From the cell containing the given text, extract its center point as (X, Y) coordinate. 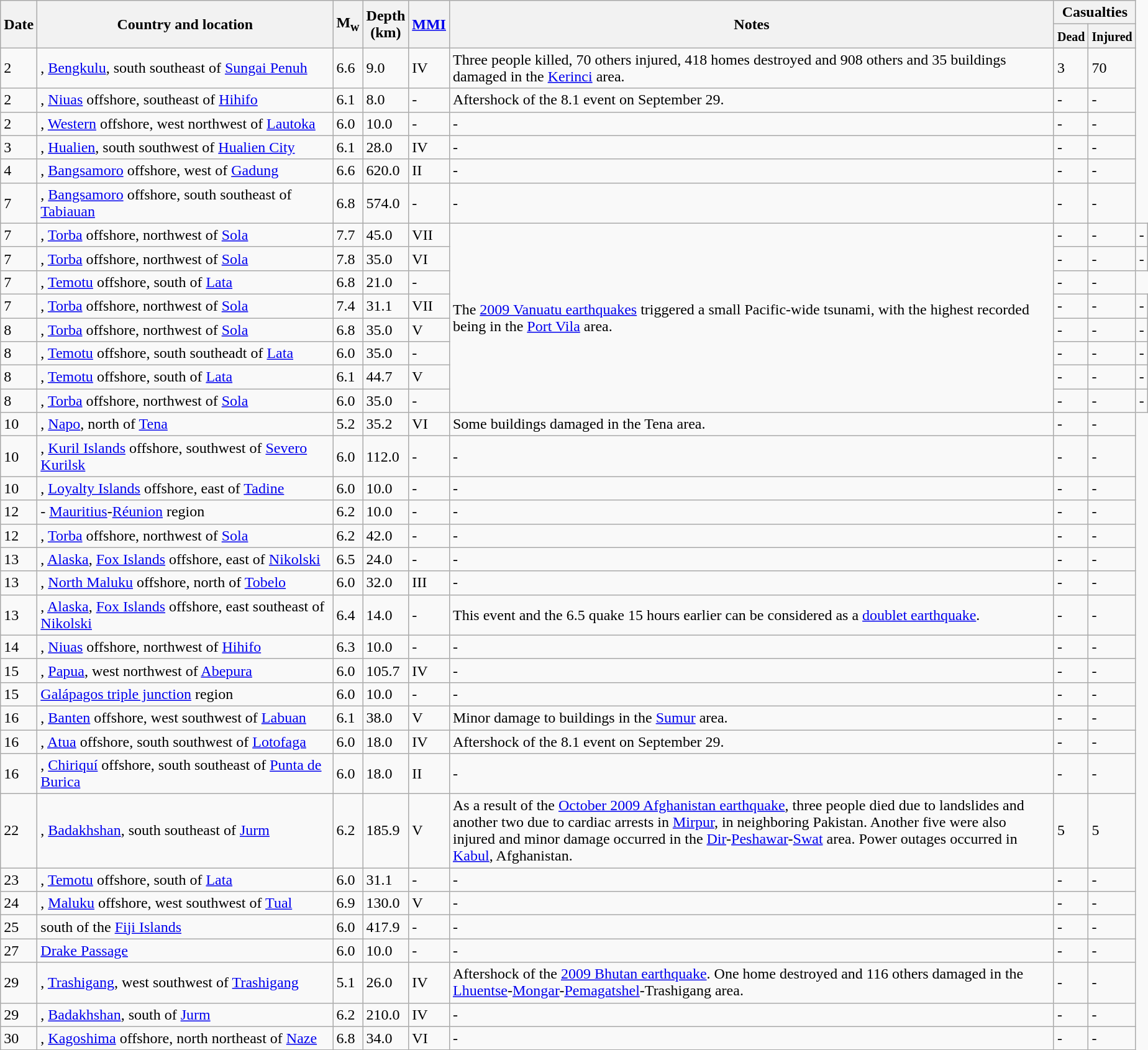
, Temotu offshore, south southeadt of Lata (185, 354)
185.9 (386, 831)
, Badakhshan, south southeast of Jurm (185, 831)
620.0 (386, 171)
8.0 (386, 100)
, Loyalty Islands offshore, east of Tadine (185, 488)
34.0 (386, 1038)
112.0 (386, 456)
417.9 (386, 927)
Drake Passage (185, 951)
Galápagos triple junction region (185, 694)
26.0 (386, 983)
7.8 (348, 258)
, Niuas offshore, northwest of Hihifo (185, 647)
, Banten offshore, west southwest of Labuan (185, 718)
Aftershock of the 2009 Bhutan earthquake. One home destroyed and 116 others damaged in the Lhuentse-Mongar-Pemagatshel-Trashigang area. (752, 983)
30 (19, 1038)
24.0 (386, 559)
24 (19, 903)
Casualties (1095, 12)
574.0 (386, 203)
Mw (348, 24)
Dead (1071, 36)
, Atua offshore, south southwest of Lotofaga (185, 741)
, Napo, north of Tena (185, 424)
Minor damage to buildings in the Sumur area. (752, 718)
6.9 (348, 903)
5.1 (348, 983)
6.5 (348, 559)
14 (19, 647)
, Niuas offshore, southeast of Hihifo (185, 100)
38.0 (386, 718)
, Western offshore, west northwest of Lautoka (185, 124)
25 (19, 927)
42.0 (386, 536)
70 (1112, 68)
44.7 (386, 377)
, Chiriquí offshore, south southeast of Punta de Burica (185, 774)
105.7 (386, 670)
- Mauritius-Réunion region (185, 512)
, Alaska, Fox Islands offshore, east southeast of Nikolski (185, 615)
, Bangsamoro offshore, south southeast of Tabiauan (185, 203)
Notes (752, 24)
14.0 (386, 615)
, Hualien, south southwest of Hualien City (185, 147)
, Papua, west northwest of Abepura (185, 670)
Date (19, 24)
, Bangsamoro offshore, west of Gadung (185, 171)
21.0 (386, 282)
, Bengkulu, south southeast of Sungai Penuh (185, 68)
9.0 (386, 68)
Injured (1112, 36)
, Badakhshan, south of Jurm (185, 1015)
210.0 (386, 1015)
, Kuril Islands offshore, southwest of Severo Kurilsk (185, 456)
6.4 (348, 615)
south of the Fiji Islands (185, 927)
MMI (429, 24)
, Maluku offshore, west southwest of Tual (185, 903)
Country and location (185, 24)
130.0 (386, 903)
27 (19, 951)
45.0 (386, 235)
4 (19, 171)
28.0 (386, 147)
32.0 (386, 583)
, Alaska, Fox Islands offshore, east of Nikolski (185, 559)
The 2009 Vanuatu earthquakes triggered a small Pacific-wide tsunami, with the highest recorded being in the Port Vila area. (752, 317)
, Kagoshima offshore, north northeast of Naze (185, 1038)
23 (19, 880)
22 (19, 831)
35.2 (386, 424)
, Trashigang, west southwest of Trashigang (185, 983)
Depth(km) (386, 24)
III (429, 583)
5.2 (348, 424)
7.4 (348, 306)
7.7 (348, 235)
Three people killed, 70 others injured, 418 homes destroyed and 908 others and 35 buildings damaged in the Kerinci area. (752, 68)
Some buildings damaged in the Tena area. (752, 424)
This event and the 6.5 quake 15 hours earlier can be considered as a doublet earthquake. (752, 615)
, North Maluku offshore, north of Tobelo (185, 583)
6.3 (348, 647)
